Output the (x, y) coordinate of the center of the cell containing the given text.  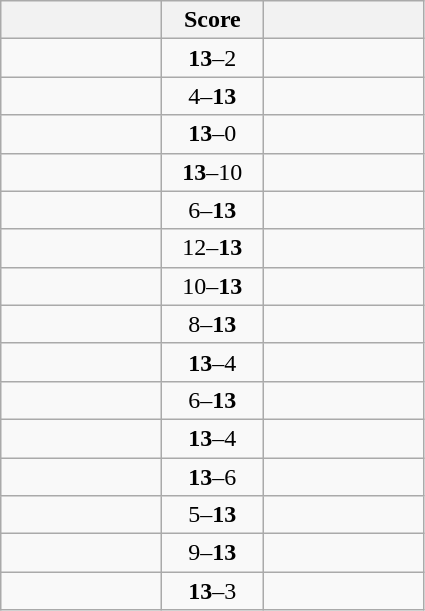
4–13 (212, 96)
13–10 (212, 172)
13–6 (212, 477)
8–13 (212, 324)
10–13 (212, 286)
Score (212, 20)
13–3 (212, 591)
13–2 (212, 58)
5–13 (212, 515)
12–13 (212, 248)
9–13 (212, 553)
13–0 (212, 134)
